Return (X, Y) of the center of cell containing provided text 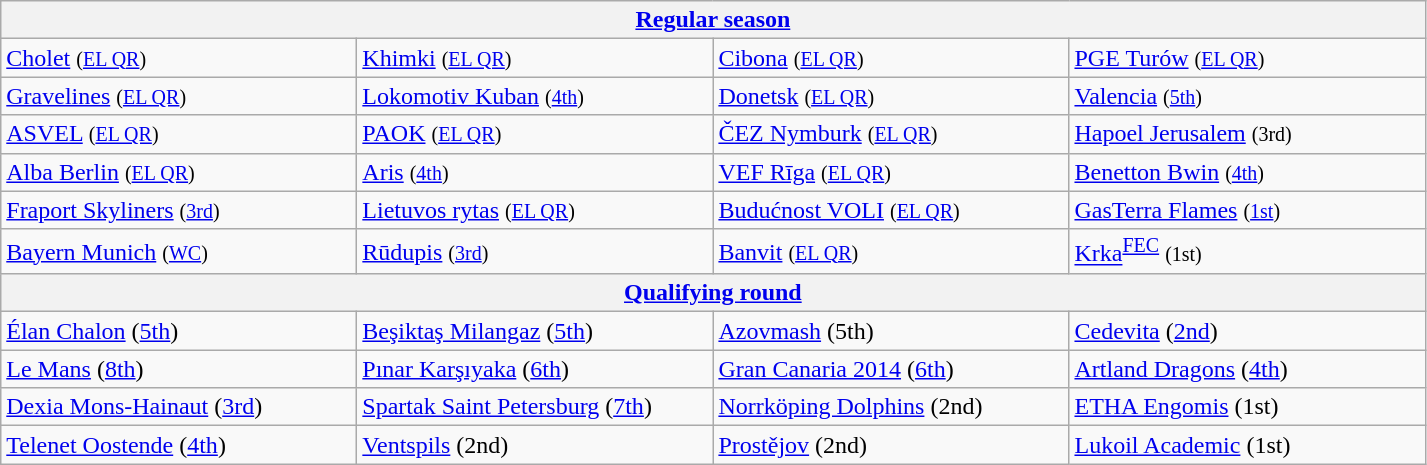
Artland Dragons (4th) (1247, 369)
Élan Chalon (5th) (179, 331)
Telenet Oostende (4th) (179, 445)
Valencia (5th) (1247, 96)
Fraport Skyliners (3rd) (179, 210)
Dexia Mons-Hainaut (3rd) (179, 407)
Le Mans (8th) (179, 369)
ETHA Engomis (1st) (1247, 407)
Cibona (EL QR) (891, 58)
Lietuvos rytas (EL QR) (535, 210)
Bayern Munich (WC) (179, 252)
ASVEL (EL QR) (179, 134)
PAOK (EL QR) (535, 134)
Azovmash (5th) (891, 331)
KrkaFEC (1st) (1247, 252)
Hapoel Jerusalem (3rd) (1247, 134)
PGE Turów (EL QR) (1247, 58)
Budućnost VOLI (EL QR) (891, 210)
Cedevita (2nd) (1247, 331)
Aris (4th) (535, 172)
Rūdupis (3rd) (535, 252)
Lukoil Academic (1st) (1247, 445)
Qualifying round (713, 293)
Gravelines (EL QR) (179, 96)
Cholet (EL QR) (179, 58)
VEF Rīga (EL QR) (891, 172)
Prostějov (2nd) (891, 445)
Banvit (EL QR) (891, 252)
Alba Berlin (EL QR) (179, 172)
Spartak Saint Petersburg (7th) (535, 407)
Donetsk (EL QR) (891, 96)
Benetton Bwin (4th) (1247, 172)
Khimki (EL QR) (535, 58)
Regular season (713, 20)
Norrköping Dolphins (2nd) (891, 407)
Lokomotiv Kuban (4th) (535, 96)
Ventspils (2nd) (535, 445)
Gran Canaria 2014 (6th) (891, 369)
Beşiktaş Milangaz (5th) (535, 331)
ČEZ Nymburk (EL QR) (891, 134)
GasTerra Flames (1st) (1247, 210)
Pınar Karşıyaka (6th) (535, 369)
